Find where the given text appears and provide that cell's center as (X, Y) coordinate. 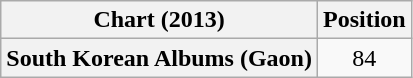
Position (364, 20)
South Korean Albums (Gaon) (160, 58)
Chart (2013) (160, 20)
84 (364, 58)
